For the text-containing cell, return its midpoint in [X, Y] coordinate format. 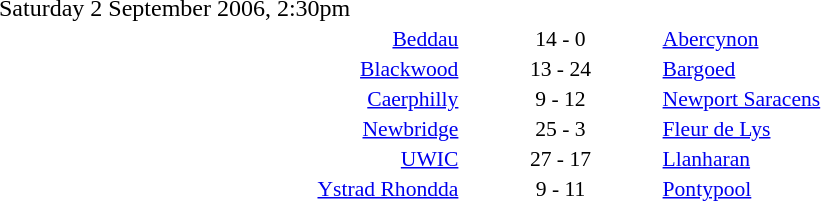
27 - 17 [560, 158]
25 - 3 [560, 128]
13 - 24 [560, 68]
14 - 0 [560, 38]
9 - 12 [560, 98]
